Pinpoint the cell where the given text exists, returning its (x, y) midpoint coordinate. 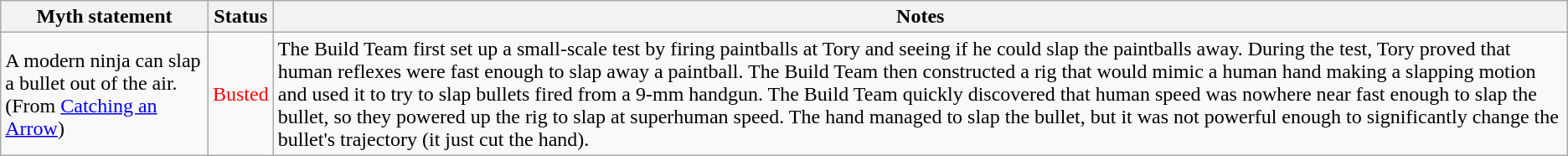
A modern ninja can slap a bullet out of the air. (From Catching an Arrow) (105, 94)
Myth statement (105, 17)
Notes (920, 17)
Status (240, 17)
Busted (240, 94)
